Determine the [x, y] coordinate at the center of the cell enclosing the given text.  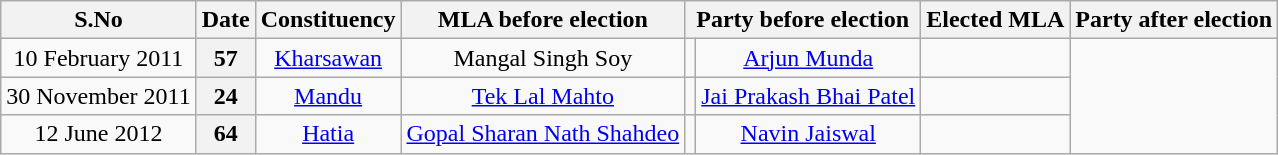
10 February 2011 [98, 58]
Elected MLA [996, 20]
Party after election [1174, 20]
64 [226, 134]
Tek Lal Mahto [543, 96]
Date [226, 20]
Navin Jaiswal [808, 134]
24 [226, 96]
12 June 2012 [98, 134]
MLA before election [543, 20]
S.No [98, 20]
Mangal Singh Soy [543, 58]
Mandu [328, 96]
Arjun Munda [808, 58]
Constituency [328, 20]
Jai Prakash Bhai Patel [808, 96]
Kharsawan [328, 58]
Hatia [328, 134]
57 [226, 58]
Party before election [803, 20]
30 November 2011 [98, 96]
Gopal Sharan Nath Shahdeo [543, 134]
